Detect which cell encompasses the target text, then output its (x, y) center coordinate. 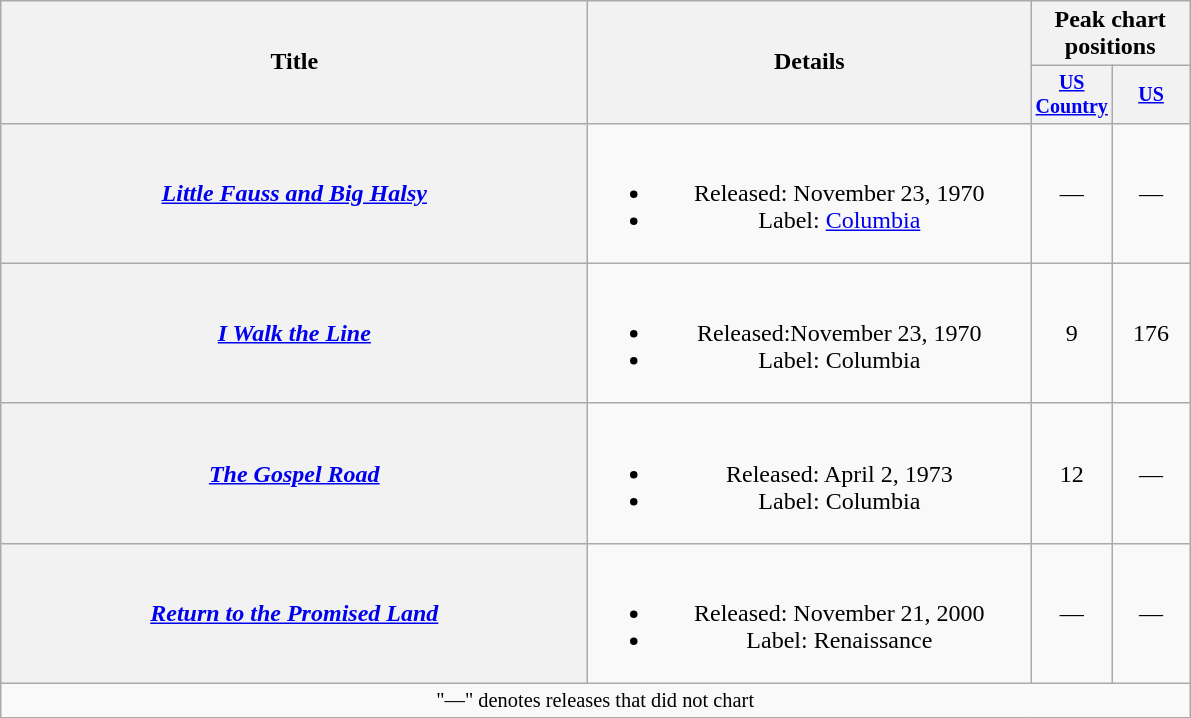
I Walk the Line (294, 333)
Title (294, 62)
Return to the Promised Land (294, 613)
176 (1152, 333)
The Gospel Road (294, 473)
Peak chartpositions (1110, 34)
12 (1072, 473)
US Country (1072, 94)
Released: April 2, 1973Label: Columbia (810, 473)
Little Fauss and Big Halsy (294, 193)
Released: November 21, 2000Label: Renaissance (810, 613)
Details (810, 62)
"—" denotes releases that did not chart (596, 701)
9 (1072, 333)
Released:November 23, 1970Label: Columbia (810, 333)
Released: November 23, 1970Label: Columbia (810, 193)
US (1152, 94)
